Extract the (x, y) coordinate from the center of the cell holding the provided text.  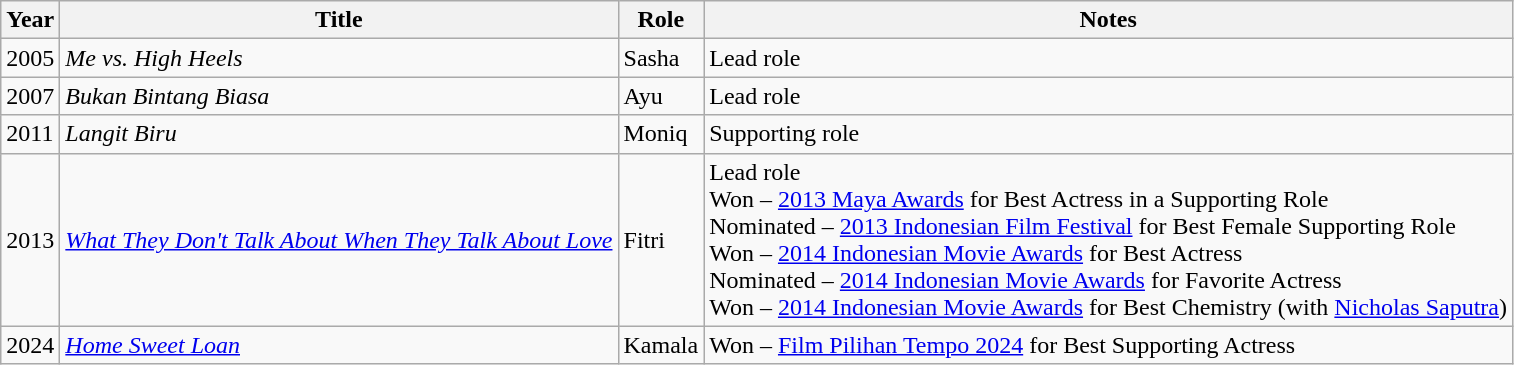
Notes (1108, 20)
Bukan Bintang Biasa (339, 96)
Ayu (661, 96)
Sasha (661, 58)
Won – Film Pilihan Tempo 2024 for Best Supporting Actress (1108, 345)
Year (30, 20)
Langit Biru (339, 134)
2024 (30, 345)
Supporting role (1108, 134)
What They Don't Talk About When They Talk About Love (339, 240)
Moniq (661, 134)
Kamala (661, 345)
Role (661, 20)
2011 (30, 134)
2005 (30, 58)
Fitri (661, 240)
Me vs. High Heels (339, 58)
2013 (30, 240)
2007 (30, 96)
Home Sweet Loan (339, 345)
Title (339, 20)
